Capture the cell that displays the provided text and extract its (x, y) central coordinate. 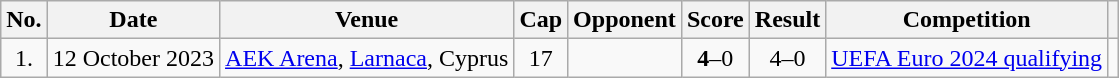
Score (715, 20)
17 (541, 58)
Result (787, 20)
1. (24, 58)
12 October 2023 (133, 58)
Opponent (625, 20)
UEFA Euro 2024 qualifying (967, 58)
AEK Arena, Larnaca, Cyprus (367, 58)
Cap (541, 20)
Date (133, 20)
Venue (367, 20)
No. (24, 20)
Competition (967, 20)
